Capture the cell that displays the provided text and extract its [X, Y] central coordinate. 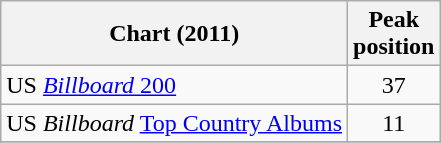
US Billboard 200 [174, 85]
US Billboard Top Country Albums [174, 123]
Peakposition [394, 34]
37 [394, 85]
11 [394, 123]
Chart (2011) [174, 34]
